Return [X, Y] of the center of cell containing provided text 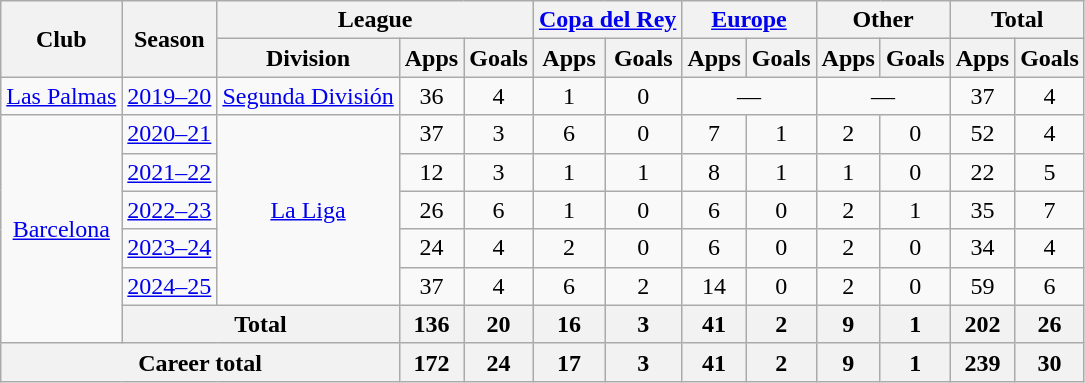
17 [568, 362]
2021–22 [170, 172]
2023–24 [170, 248]
35 [982, 210]
Club [62, 39]
202 [982, 324]
36 [431, 96]
59 [982, 286]
16 [568, 324]
172 [431, 362]
Barcelona [62, 229]
Division [308, 58]
Career total [200, 362]
20 [499, 324]
5 [1050, 172]
8 [714, 172]
Season [170, 39]
239 [982, 362]
Segunda División [308, 96]
Other [883, 20]
22 [982, 172]
Europe [749, 20]
14 [714, 286]
League [376, 20]
Las Palmas [62, 96]
34 [982, 248]
30 [1050, 362]
52 [982, 134]
2019–20 [170, 96]
12 [431, 172]
136 [431, 324]
2024–25 [170, 286]
2020–21 [170, 134]
Copa del Rey [607, 20]
2022–23 [170, 210]
La Liga [308, 210]
